Extract the [x, y] coordinate from the center of the cell holding the provided text.  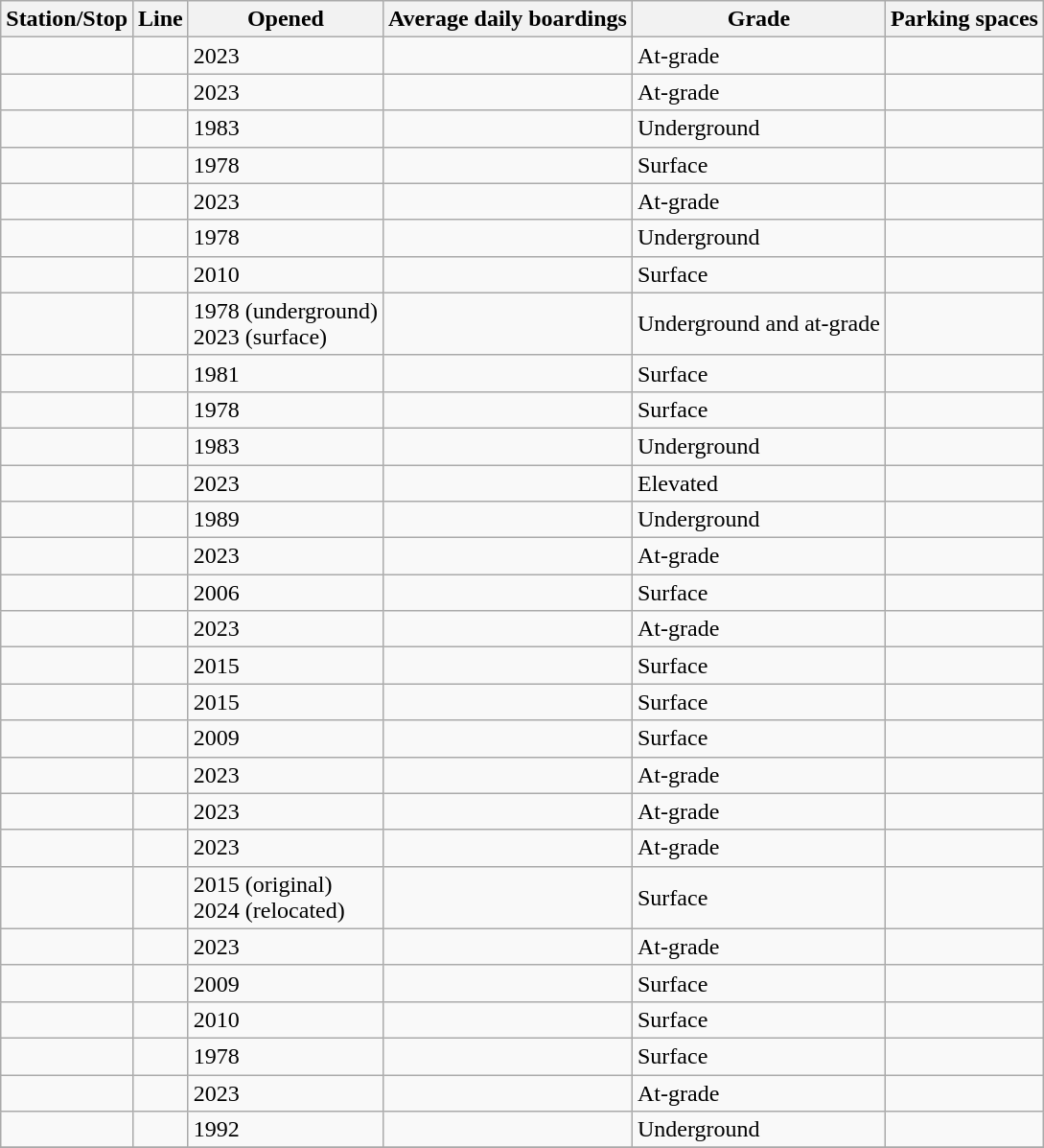
Underground and at-grade [758, 324]
Grade [758, 19]
2015 (original)2024 (relocated) [286, 898]
1978 (underground)2023 (surface) [286, 324]
1981 [286, 373]
Elevated [758, 482]
Opened [286, 19]
1989 [286, 520]
2006 [286, 593]
Line [161, 19]
Station/Stop [67, 19]
Parking spaces [964, 19]
1992 [286, 1130]
Average daily boardings [508, 19]
